Find where the given text appears and provide that cell's center as [x, y] coordinate. 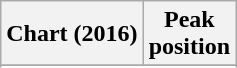
Chart (2016) [72, 34]
Peak position [189, 34]
